For the text-containing cell, return its midpoint in (x, y) coordinate format. 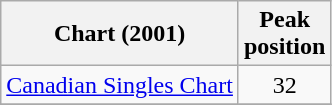
Canadian Singles Chart (120, 85)
Chart (2001) (120, 34)
32 (284, 85)
Peak position (284, 34)
